Capture the cell that displays the provided text and extract its (X, Y) central coordinate. 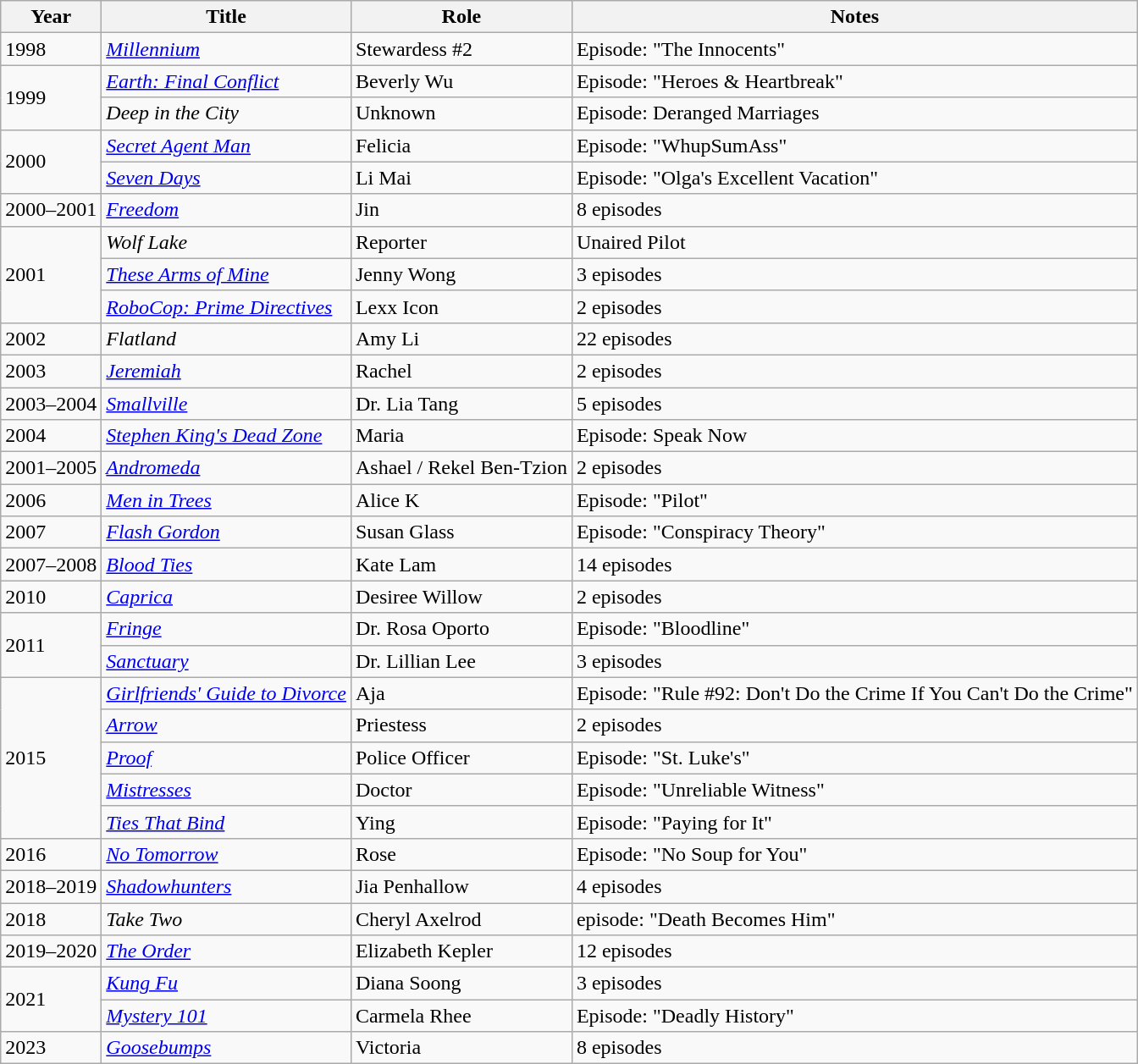
2002 (51, 339)
Victoria (461, 1048)
2016 (51, 854)
Doctor (461, 790)
Seven Days (227, 178)
2000–2001 (51, 210)
Episode: "Conspiracy Theory" (854, 532)
2021 (51, 1000)
Episode: "No Soup for You" (854, 854)
Episode: "Bloodline" (854, 629)
Episode: "St. Luke's" (854, 758)
Episode: Speak Now (854, 436)
Freedom (227, 210)
Men in Trees (227, 500)
Amy Li (461, 339)
Andromeda (227, 468)
Unaired Pilot (854, 242)
Elizabeth Kepler (461, 951)
Felicia (461, 146)
episode: "Death Becomes Him" (854, 918)
RoboCop: Prime Directives (227, 306)
Episode: "Paying for It" (854, 822)
Girlfriends' Guide to Divorce (227, 693)
Maria (461, 436)
Flash Gordon (227, 532)
Jia Penhallow (461, 886)
2023 (51, 1048)
Dr. Rosa Oporto (461, 629)
Reporter (461, 242)
Smallville (227, 404)
Stewardess #2 (461, 49)
2015 (51, 758)
Proof (227, 758)
Ties That Bind (227, 822)
Year (51, 17)
Secret Agent Man (227, 146)
Priestess (461, 725)
2003 (51, 371)
Earth: Final Conflict (227, 81)
Episode: "Olga's Excellent Vacation" (854, 178)
2007–2008 (51, 565)
Stephen King's Dead Zone (227, 436)
Episode: "Rule #92: Don't Do the Crime If You Can't Do the Crime" (854, 693)
2007 (51, 532)
Blood Ties (227, 565)
Desiree Willow (461, 597)
Lexx Icon (461, 306)
Fringe (227, 629)
Alice K (461, 500)
Arrow (227, 725)
Jeremiah (227, 371)
Unknown (461, 113)
2006 (51, 500)
Susan Glass (461, 532)
1999 (51, 97)
Episode: "WhupSumAss" (854, 146)
12 episodes (854, 951)
Episode: "Deadly History" (854, 1016)
2011 (51, 645)
Role (461, 17)
Mistresses (227, 790)
Goosebumps (227, 1048)
Wolf Lake (227, 242)
Mystery 101 (227, 1016)
Deep in the City (227, 113)
2018 (51, 918)
Carmela Rhee (461, 1016)
Cheryl Axelrod (461, 918)
The Order (227, 951)
Ying (461, 822)
14 episodes (854, 565)
Episode: "Unreliable Witness" (854, 790)
Take Two (227, 918)
Police Officer (461, 758)
2003–2004 (51, 404)
Sanctuary (227, 661)
Caprica (227, 597)
Episode: "Heroes & Heartbreak" (854, 81)
2019–2020 (51, 951)
Rachel (461, 371)
Dr. Lillian Lee (461, 661)
2004 (51, 436)
1998 (51, 49)
Notes (854, 17)
Diana Soong (461, 984)
22 episodes (854, 339)
Flatland (227, 339)
Kate Lam (461, 565)
These Arms of Mine (227, 274)
Episode: Deranged Marriages (854, 113)
Aja (461, 693)
Dr. Lia Tang (461, 404)
2018–2019 (51, 886)
No Tomorrow (227, 854)
Episode: "Pilot" (854, 500)
Ashael / Rekel Ben-Tzion (461, 468)
Title (227, 17)
Shadowhunters (227, 886)
4 episodes (854, 886)
Beverly Wu (461, 81)
2001 (51, 274)
2000 (51, 162)
Episode: "The Innocents" (854, 49)
2010 (51, 597)
5 episodes (854, 404)
Kung Fu (227, 984)
Li Mai (461, 178)
Jin (461, 210)
Millennium (227, 49)
Rose (461, 854)
Jenny Wong (461, 274)
2001–2005 (51, 468)
